Search for the cell housing the specified text and yield its [X, Y] center coordinate. 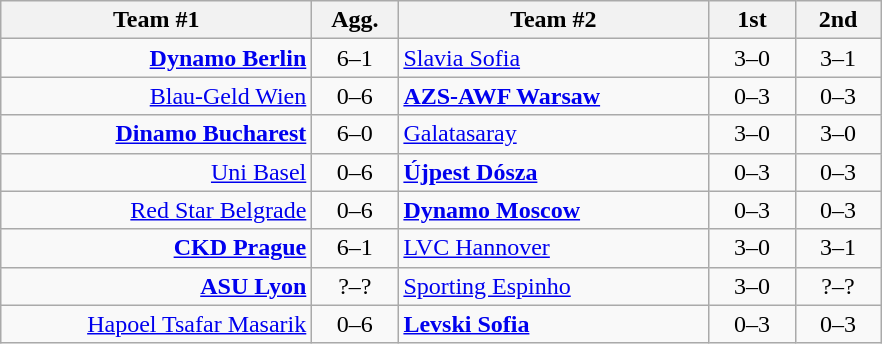
Blau-Geld Wien [156, 96]
Levski Sofia [554, 324]
Team #2 [554, 20]
Dynamo Moscow [554, 210]
6–0 [355, 134]
Hapoel Tsafar Masarik [156, 324]
Dynamo Berlin [156, 58]
Slavia Sofia [554, 58]
Galatasaray [554, 134]
Red Star Belgrade [156, 210]
AZS-AWF Warsaw [554, 96]
2nd [838, 20]
LVC Hannover [554, 248]
Dinamo Bucharest [156, 134]
ASU Lyon [156, 286]
Sporting Espinho [554, 286]
Agg. [355, 20]
Team #1 [156, 20]
1st [752, 20]
CKD Prague [156, 248]
Uni Basel [156, 172]
Újpest Dósza [554, 172]
